Scan for the cell matching the given text and deliver its [x, y] coordinate at center. 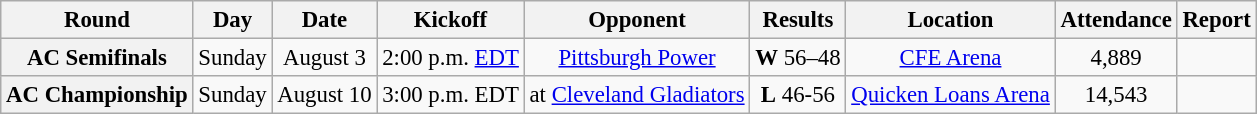
Opponent [637, 20]
Results [798, 20]
CFE Arena [950, 58]
AC Championship [97, 95]
August 3 [324, 58]
August 10 [324, 95]
Kickoff [450, 20]
Quicken Loans Arena [950, 95]
Pittsburgh Power [637, 58]
Attendance [1116, 20]
3:00 p.m. EDT [450, 95]
Location [950, 20]
Date [324, 20]
L 46-56 [798, 95]
Round [97, 20]
Report [1216, 20]
14,543 [1116, 95]
at Cleveland Gladiators [637, 95]
2:00 p.m. EDT [450, 58]
AC Semifinals [97, 58]
4,889 [1116, 58]
W 56–48 [798, 58]
Day [232, 20]
